Search for the cell housing the specified text and yield its (x, y) center coordinate. 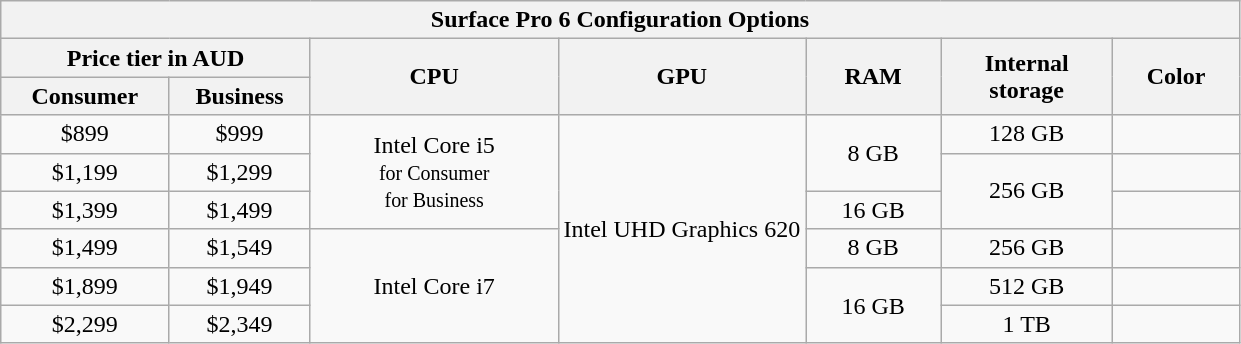
$899 (85, 134)
$1,299 (240, 172)
Intel Core i5 for Consumer for Business (434, 172)
CPU (434, 77)
$2,349 (240, 324)
$1,899 (85, 286)
Intel Core i7 (434, 286)
Business (240, 96)
$1,549 (240, 248)
128 GB (1027, 134)
$1,199 (85, 172)
Color (1176, 77)
Consumer (85, 96)
$1,399 (85, 210)
GPU (682, 77)
Intel UHD Graphics 620 (682, 229)
RAM (874, 77)
Internalstorage (1027, 77)
Price tier in AUD (156, 58)
512 GB (1027, 286)
$1,949 (240, 286)
Surface Pro 6 Configuration Options (620, 20)
1 TB (1027, 324)
$2,299 (85, 324)
$999 (240, 134)
